Identify which cell holds the provided text, then report its [X, Y] central coordinate. 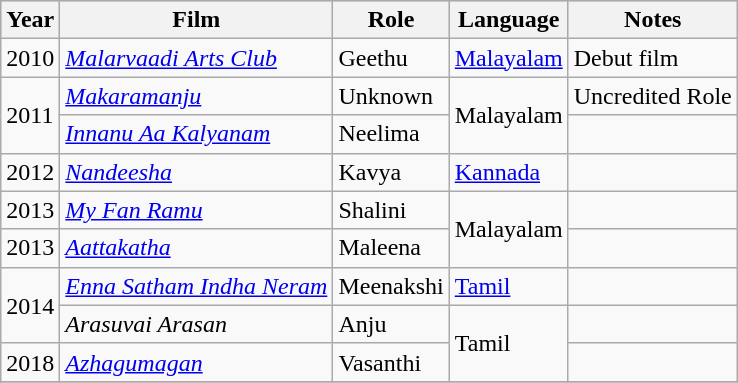
Enna Satham Indha Neram [196, 286]
My Fan Ramu [196, 210]
2014 [30, 305]
2018 [30, 362]
2012 [30, 172]
Debut film [652, 58]
Nandeesha [196, 172]
Makaramanju [196, 96]
Role [391, 20]
Maleena [391, 248]
Shalini [391, 210]
Vasanthi [391, 362]
Unknown [391, 96]
Kannada [508, 172]
Neelima [391, 134]
Language [508, 20]
Year [30, 20]
Arasuvai Arasan [196, 324]
Uncredited Role [652, 96]
Geethu [391, 58]
2010 [30, 58]
Malarvaadi Arts Club [196, 58]
Aattakatha [196, 248]
Innanu Aa Kalyanam [196, 134]
Azhagumagan [196, 362]
Film [196, 20]
2011 [30, 115]
Notes [652, 20]
Kavya [391, 172]
Anju [391, 324]
Meenakshi [391, 286]
